Output the [X, Y] coordinate of the center of the cell containing the given text.  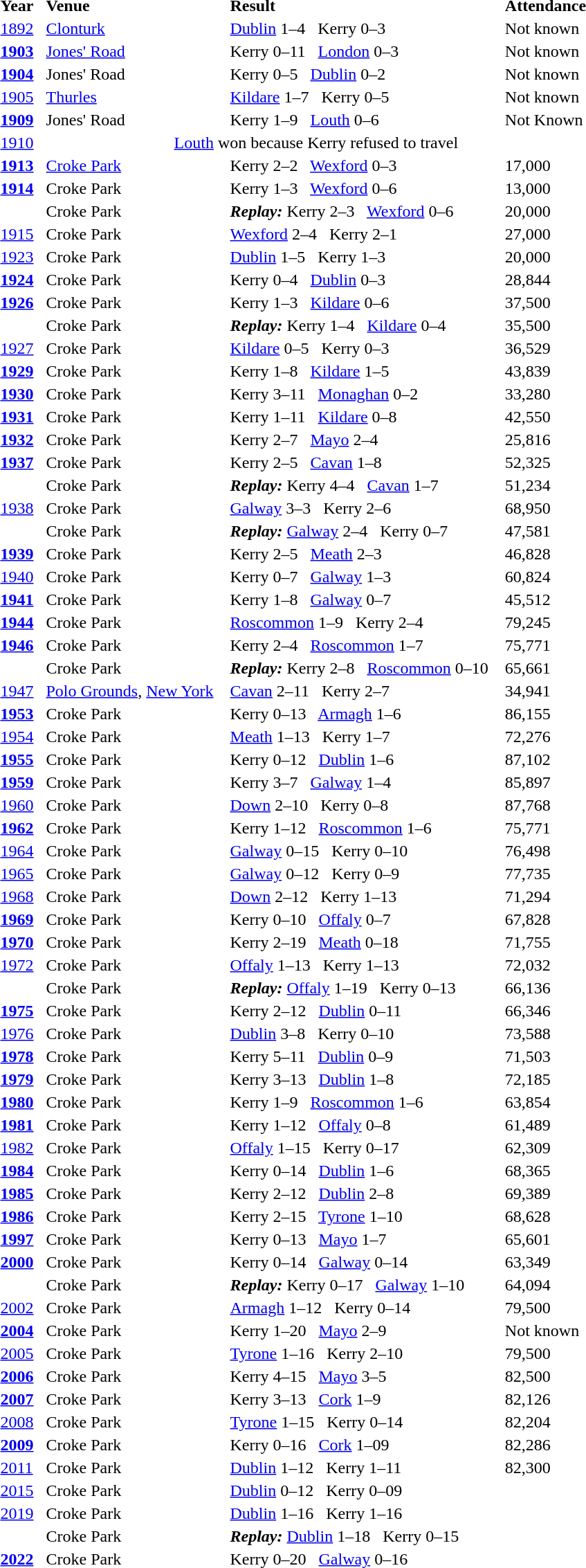
Replay: Kerry 0–17 Galway 1–10 [365, 1285]
Replay: Galway 2–4 Kerry 0–7 [365, 531]
Down 2–12 Kerry 1–13 [365, 896]
Kerry 0–14 Dublin 1–6 [365, 1171]
Roscommon 1–9 Kerry 2–4 [365, 622]
Kerry 3–13 Dublin 1–8 [365, 1079]
Kerry 2–2 Wexford 0–3 [365, 165]
Kerry 2–7 Mayo 2–4 [365, 440]
Kerry 2–5 Cavan 1–8 [365, 462]
Clonturk [136, 28]
Kerry 1–11 Kildare 0–8 [365, 417]
Galway 0–15 Kerry 0–10 [365, 851]
Dublin 1–4 Kerry 0–3 [365, 28]
Kerry 5–11 Dublin 0–9 [365, 1056]
Kerry 2–5 Meath 2–3 [365, 554]
Meath 1–13 Kerry 1–7 [365, 737]
Kerry 1–3 Wexford 0–6 [365, 188]
Tyrone 1–15 Kerry 0–14 [365, 1422]
Kerry 2–12 Dublin 2–8 [365, 1193]
Kerry 2–12 Dublin 0–11 [365, 1011]
Replay: Offaly 1–19 Kerry 0–13 [365, 988]
Dublin 1–16 Kerry 1–16 [365, 1513]
Kerry 0–10 Offaly 0–7 [365, 919]
Kerry 1–12 Roscommon 1–6 [365, 828]
Kerry 1–8 Kildare 1–5 [365, 371]
Dublin 1–5 Kerry 1–3 [365, 257]
Replay: Kerry 4–4 Cavan 1–7 [365, 485]
Kerry 0–5 Dublin 0–2 [365, 74]
Kerry 0–13 Armagh 1–6 [365, 714]
Kerry 1–3 Kildare 0–6 [365, 303]
Kerry 3–11 Monaghan 0–2 [365, 394]
Kerry 1–20 Mayo 2–9 [365, 1331]
Thurles [136, 97]
Kerry 1–9 Roscommon 1–6 [365, 1102]
Polo Grounds, New York [136, 691]
Wexford 2–4 Kerry 2–1 [365, 234]
Dublin 3–8 Kerry 0–10 [365, 1034]
Replay: Dublin 1–18 Kerry 0–15 [365, 1536]
Offaly 1–15 Kerry 0–17 [365, 1148]
Kerry 2–19 Meath 0–18 [365, 942]
Kerry 4–15 Mayo 3–5 [365, 1376]
Kerry 1–9 Louth 0–6 [365, 120]
Dublin 0–12 Kerry 0–09 [365, 1490]
Replay: Kerry 2–3 Wexford 0–6 [365, 211]
Armagh 1–12 Kerry 0–14 [365, 1308]
Kerry 3–7 Galway 1–4 [365, 782]
Tyrone 1–16 Kerry 2–10 [365, 1353]
Kerry 1–8 Galway 0–7 [365, 600]
Offaly 1–13 Kerry 1–13 [365, 965]
Replay: Kerry 1–4 Kildare 0–4 [365, 325]
Kildare 0–5 Kerry 0–3 [365, 348]
Kerry 0–14 Galway 0–14 [365, 1262]
Galway 0–12 Kerry 0–9 [365, 874]
Down 2–10 Kerry 0–8 [365, 805]
Cavan 2–11 Kerry 2–7 [365, 691]
Kerry 0–16 Cork 1–09 [365, 1445]
Kerry 1–12 Offaly 0–8 [365, 1125]
Kerry 0–13 Mayo 1–7 [365, 1239]
Kerry 0–11 London 0–3 [365, 51]
Replay: Kerry 2–8 Roscommon 0–10 [365, 668]
Galway 3–3 Kerry 2–6 [365, 508]
Dublin 1–12 Kerry 1–11 [365, 1468]
Kerry 0–7 Galway 1–3 [365, 577]
Kerry 0–12 Dublin 1–6 [365, 759]
Kerry 2–4 Roscommon 1–7 [365, 645]
Kerry 2–15 Tyrone 1–10 [365, 1216]
Kerry 0–4 Dublin 0–3 [365, 280]
Kildare 1–7 Kerry 0–5 [365, 97]
Kerry 3–13 Cork 1–9 [365, 1399]
